Identify which cell holds the provided text, then report its (x, y) central coordinate. 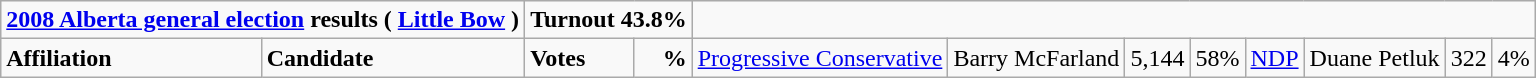
NDP (1274, 58)
Affiliation (131, 58)
Candidate (392, 58)
58% (1218, 58)
Progressive Conservative (820, 58)
322 (1468, 58)
Turnout 43.8% (609, 20)
4% (1514, 58)
5,144 (1158, 58)
Duane Petluk (1374, 58)
Barry McFarland (1036, 58)
% (663, 58)
2008 Alberta general election results ( Little Bow ) (263, 20)
Votes (580, 58)
